Detect which cell encompasses the target text, then output its [x, y] center coordinate. 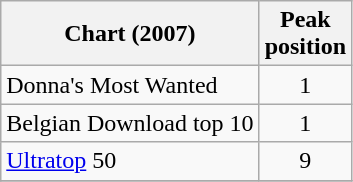
Donna's Most Wanted [130, 85]
Chart (2007) [130, 34]
9 [305, 161]
Peakposition [305, 34]
Belgian Download top 10 [130, 123]
Ultratop 50 [130, 161]
